Identify which cell holds the provided text, then report its [x, y] central coordinate. 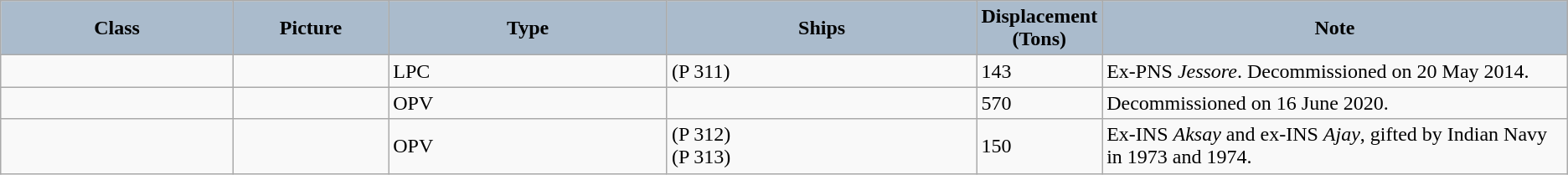
150 [1039, 146]
(P 312) (P 313) [822, 146]
Note [1335, 28]
Ex-PNS Jessore. Decommissioned on 20 May 2014. [1335, 71]
(P 311) [822, 71]
Picture [311, 28]
Ships [822, 28]
570 [1039, 103]
Decommissioned on 16 June 2020. [1335, 103]
Class [117, 28]
Displacement (Tons) [1039, 28]
143 [1039, 71]
Ex-INS Aksay and ex-INS Ajay, gifted by Indian Navy in 1973 and 1974. [1335, 146]
LPC [528, 71]
Type [528, 28]
